Find where the given text appears and provide that cell's center as [X, Y] coordinate. 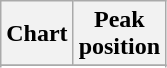
Peakposition [119, 34]
Chart [37, 34]
